Scan for the cell matching the given text and deliver its [X, Y] coordinate at center. 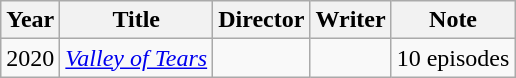
Director [262, 20]
Title [136, 20]
Note [453, 20]
2020 [30, 58]
Writer [350, 20]
Year [30, 20]
10 episodes [453, 58]
Valley of Tears [136, 58]
